Determine the [x, y] coordinate at the center of the cell enclosing the given text.  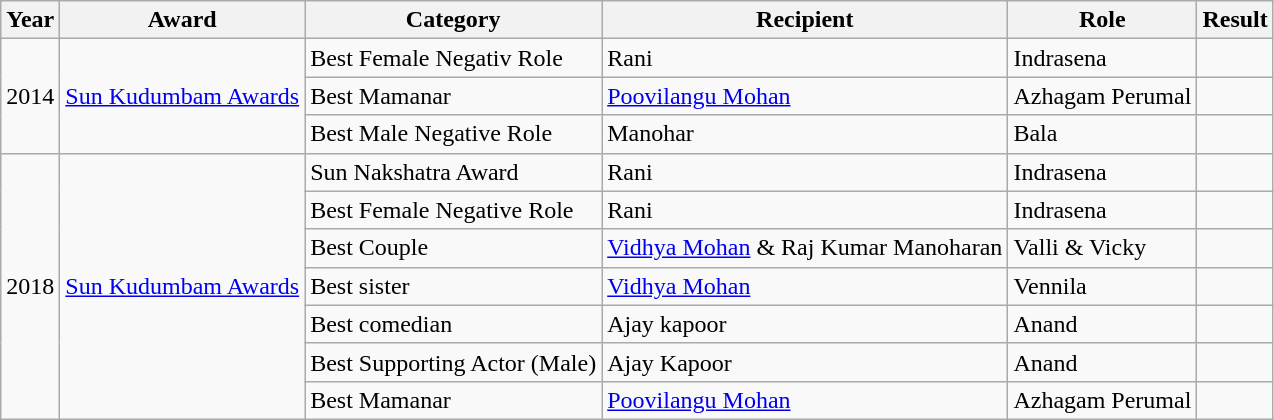
Vidhya Mohan & Raj Kumar Manoharan [805, 248]
2018 [30, 286]
Best comedian [454, 324]
2014 [30, 96]
Category [454, 20]
Recipient [805, 20]
Role [1102, 20]
Best Supporting Actor (Male) [454, 362]
Valli & Vicky [1102, 248]
Best Female Negative Role [454, 210]
Bala [1102, 134]
Sun Nakshatra Award [454, 172]
Best Couple [454, 248]
Manohar [805, 134]
Vennila [1102, 286]
Best Female Negativ Role [454, 58]
Result [1235, 20]
Vidhya Mohan [805, 286]
Year [30, 20]
Best sister [454, 286]
Award [182, 20]
Ajay kapoor [805, 324]
Best Male Negative Role [454, 134]
Ajay Kapoor [805, 362]
